Identify which cell holds the provided text, then report its [X, Y] central coordinate. 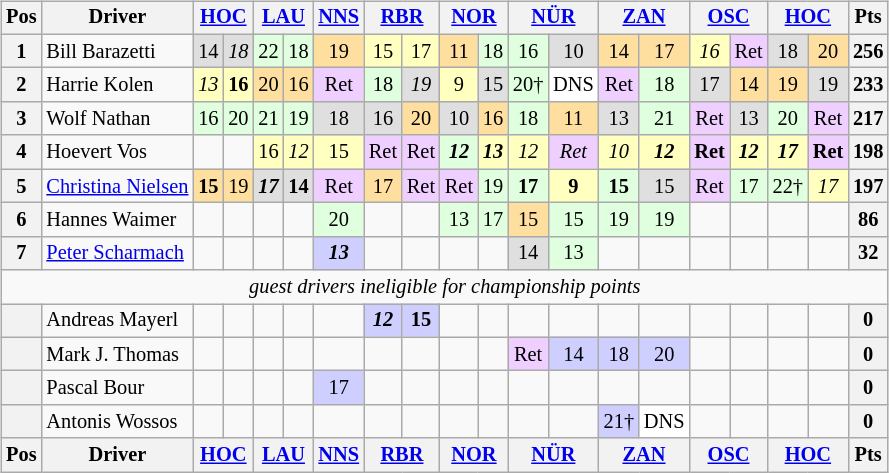
Andreas Mayerl [117, 321]
Christina Nielsen [117, 186]
86 [868, 220]
198 [868, 152]
20† [528, 85]
Harrie Kolen [117, 85]
Mark J. Thomas [117, 354]
5 [21, 186]
guest drivers ineligible for championship points [444, 287]
6 [21, 220]
2 [21, 85]
Bill Barazetti [117, 51]
Wolf Nathan [117, 119]
Antonis Wossos [117, 422]
Hannes Waimer [117, 220]
7 [21, 253]
1 [21, 51]
22 [268, 51]
Hoevert Vos [117, 152]
197 [868, 186]
3 [21, 119]
21† [619, 422]
Peter Scharmach [117, 253]
233 [868, 85]
217 [868, 119]
256 [868, 51]
Pascal Bour [117, 388]
22† [788, 186]
4 [21, 152]
32 [868, 253]
